Find where the given text appears and provide that cell's center as [X, Y] coordinate. 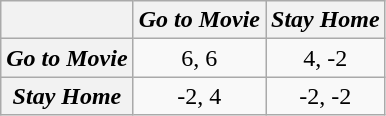
-2, -2 [326, 96]
-2, 4 [199, 96]
4, -2 [326, 58]
6, 6 [199, 58]
